From the cell containing the given text, extract its center point as (X, Y) coordinate. 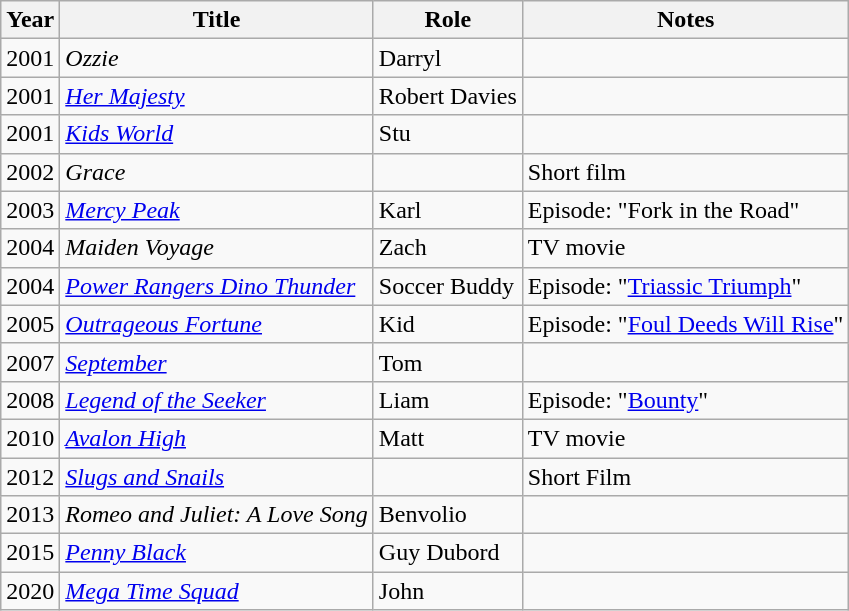
Her Majesty (216, 96)
Mega Time Squad (216, 591)
John (448, 591)
Benvolio (448, 515)
Ozzie (216, 58)
Episode: "Foul Deeds Will Rise" (686, 324)
Karl (448, 210)
Role (448, 20)
2010 (30, 438)
September (216, 362)
Zach (448, 248)
Episode: "Fork in the Road" (686, 210)
Grace (216, 172)
Soccer Buddy (448, 286)
2005 (30, 324)
Notes (686, 20)
Short Film (686, 477)
Year (30, 20)
Maiden Voyage (216, 248)
2013 (30, 515)
Title (216, 20)
2015 (30, 553)
Avalon High (216, 438)
Tom (448, 362)
Power Rangers Dino Thunder (216, 286)
Kids World (216, 134)
Liam (448, 400)
Kid (448, 324)
2012 (30, 477)
Guy Dubord (448, 553)
Matt (448, 438)
Episode: "Triassic Triumph" (686, 286)
Outrageous Fortune (216, 324)
2008 (30, 400)
2007 (30, 362)
Stu (448, 134)
2020 (30, 591)
Episode: "Bounty" (686, 400)
2002 (30, 172)
Penny Black (216, 553)
2003 (30, 210)
Slugs and Snails (216, 477)
Legend of the Seeker (216, 400)
Romeo and Juliet: A Love Song (216, 515)
Darryl (448, 58)
Mercy Peak (216, 210)
Robert Davies (448, 96)
Short film (686, 172)
